Extract the [X, Y] coordinate from the center of the cell holding the provided text.  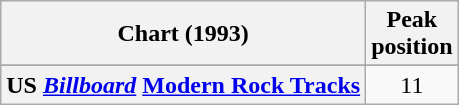
Peakposition [412, 34]
Chart (1993) [184, 34]
US Billboard Modern Rock Tracks [184, 85]
11 [412, 85]
